Output the (X, Y) coordinate of the center of the cell containing the given text.  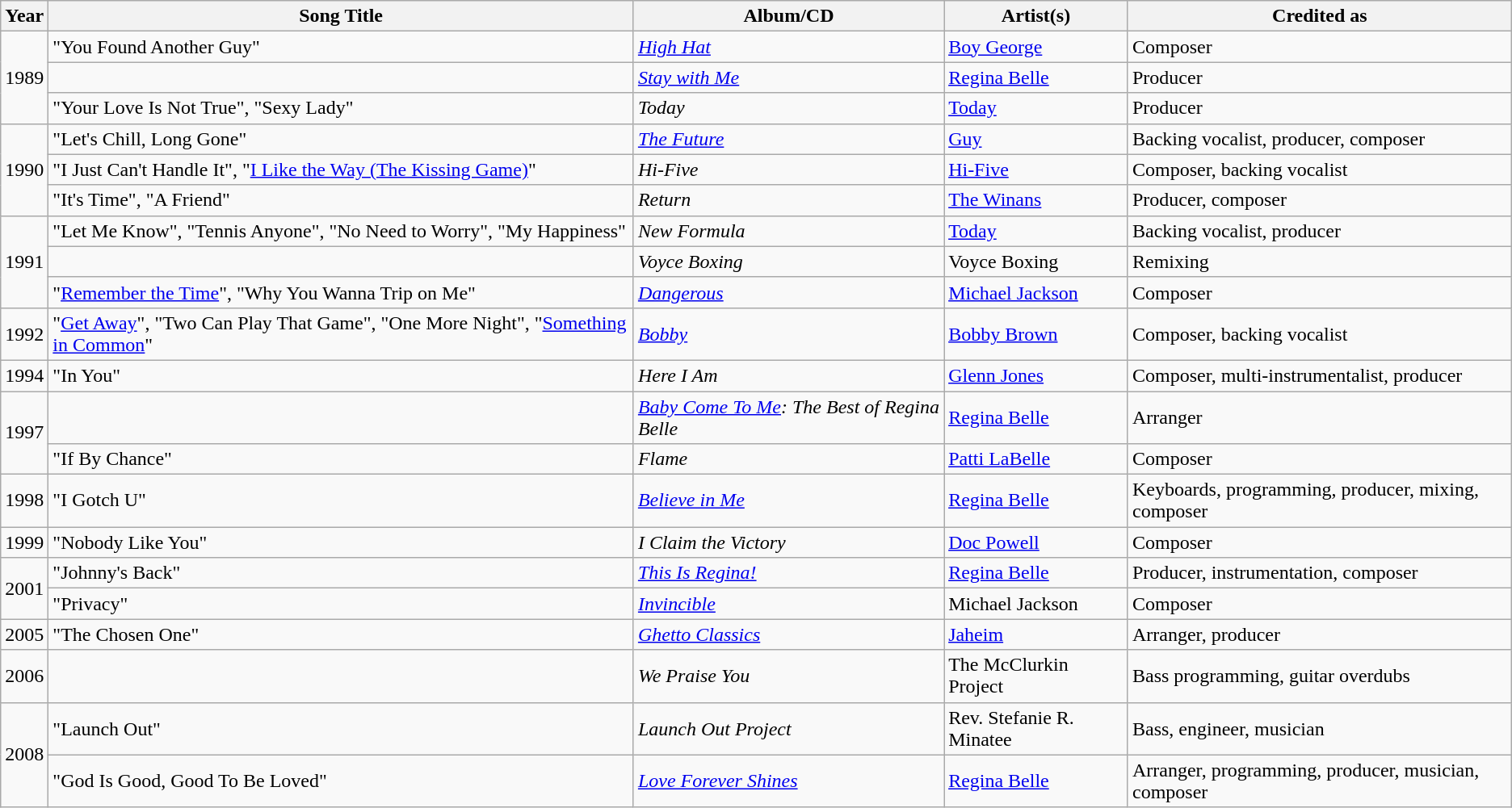
Album/CD (788, 16)
Doc Powell (1036, 542)
Stay with Me (788, 77)
"Nobody Like You" (341, 542)
Backing vocalist, producer, composer (1320, 139)
Remixing (1320, 262)
1990 (24, 170)
Backing vocalist, producer (1320, 231)
1989 (24, 77)
The Future (788, 139)
Composer, multi-instrumentalist, producer (1320, 375)
Return (788, 200)
New Formula (788, 231)
2008 (24, 755)
2006 (24, 676)
1999 (24, 542)
"The Chosen One" (341, 634)
Ghetto Classics (788, 634)
This Is Regina! (788, 573)
Bobby Brown (1036, 334)
Love Forever Shines (788, 781)
Arranger (1320, 417)
"In You" (341, 375)
"Remember the Time", "Why You Wanna Trip on Me" (341, 292)
"It's Time", "A Friend" (341, 200)
Bass, engineer, musician (1320, 728)
1992 (24, 334)
"If By Chance" (341, 459)
Boy George (1036, 47)
"Johnny's Back" (341, 573)
"Let Me Know", "Tennis Anyone", "No Need to Worry", "My Happiness" (341, 231)
Artist(s) (1036, 16)
Song Title (341, 16)
Keyboards, programming, producer, mixing, composer (1320, 500)
Arranger, programming, producer, musician, composer (1320, 781)
Flame (788, 459)
The McClurkin Project (1036, 676)
Invincible (788, 604)
Patti LaBelle (1036, 459)
Producer, instrumentation, composer (1320, 573)
Jaheim (1036, 634)
Dangerous (788, 292)
Producer, composer (1320, 200)
"Get Away", "Two Can Play That Game", "One More Night", "Something in Common" (341, 334)
We Praise You (788, 676)
Bobby (788, 334)
1994 (24, 375)
"I Gotch U" (341, 500)
Arranger, producer (1320, 634)
"I Just Can't Handle It", "I Like the Way (The Kissing Game)" (341, 170)
Believe in Me (788, 500)
"Launch Out" (341, 728)
Year (24, 16)
Credited as (1320, 16)
"You Found Another Guy" (341, 47)
2001 (24, 588)
"Let's Chill, Long Gone" (341, 139)
Baby Come To Me: The Best of Regina Belle (788, 417)
2005 (24, 634)
Here I Am (788, 375)
Rev. Stefanie R. Minatee (1036, 728)
"God Is Good, Good To Be Loved" (341, 781)
Guy (1036, 139)
"Privacy" (341, 604)
High Hat (788, 47)
The Winans (1036, 200)
"Your Love Is Not True", "Sexy Lady" (341, 108)
1991 (24, 262)
Launch Out Project (788, 728)
1997 (24, 433)
Glenn Jones (1036, 375)
1998 (24, 500)
Bass programming, guitar overdubs (1320, 676)
I Claim the Victory (788, 542)
